Search for the cell housing the specified text and yield its [X, Y] center coordinate. 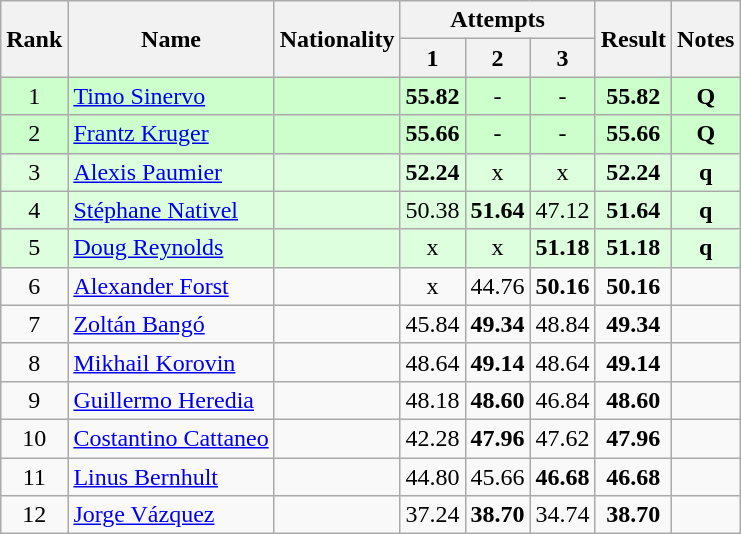
45.66 [498, 477]
Guillermo Heredia [171, 400]
10 [34, 438]
48.84 [562, 324]
Frantz Kruger [171, 134]
44.80 [432, 477]
8 [34, 362]
12 [34, 515]
11 [34, 477]
Costantino Cattaneo [171, 438]
Name [171, 39]
Notes [706, 39]
Zoltán Bangó [171, 324]
Timo Sinervo [171, 96]
34.74 [562, 515]
9 [34, 400]
Nationality [337, 39]
Attempts [498, 20]
Alexander Forst [171, 286]
7 [34, 324]
47.12 [562, 210]
45.84 [432, 324]
47.62 [562, 438]
Mikhail Korovin [171, 362]
Doug Reynolds [171, 248]
46.84 [562, 400]
Stéphane Nativel [171, 210]
50.38 [432, 210]
6 [34, 286]
44.76 [498, 286]
4 [34, 210]
42.28 [432, 438]
5 [34, 248]
48.18 [432, 400]
Linus Bernhult [171, 477]
Alexis Paumier [171, 172]
Jorge Vázquez [171, 515]
Result [633, 39]
Rank [34, 39]
37.24 [432, 515]
